Return [X, Y] of the center of cell containing provided text 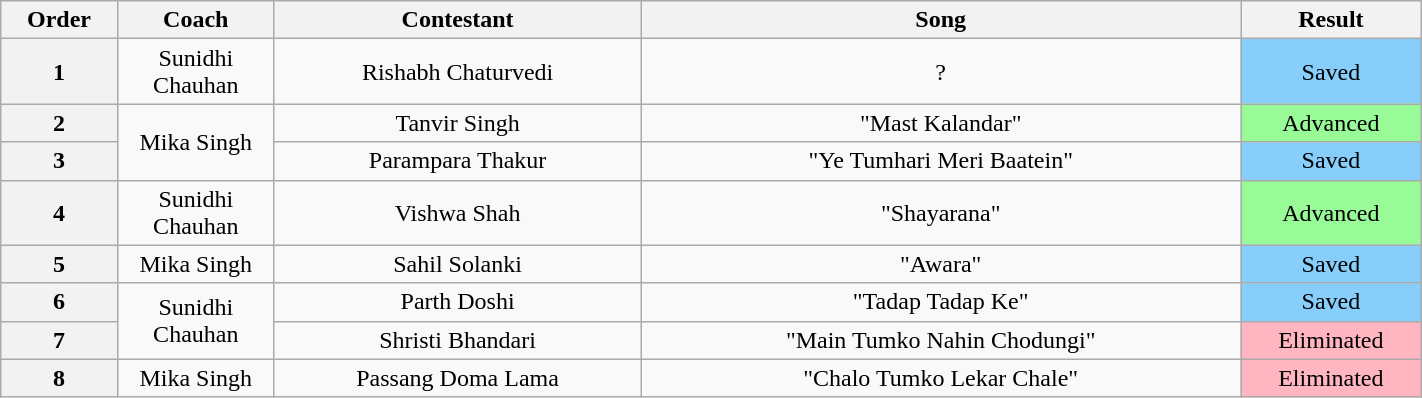
Rishabh Chaturvedi [458, 72]
"Awara" [941, 264]
Contestant [458, 20]
"Chalo Tumko Lekar Chale" [941, 378]
Shristi Bhandari [458, 340]
Song [941, 20]
4 [60, 212]
"Main Tumko Nahin Chodungi" [941, 340]
6 [60, 302]
Tanvir Singh [458, 123]
"Mast Kalandar" [941, 123]
Order [60, 20]
8 [60, 378]
"Ye Tumhari Meri Baatein" [941, 161]
? [941, 72]
5 [60, 264]
3 [60, 161]
Passang Doma Lama [458, 378]
"Tadap Tadap Ke" [941, 302]
Parampara Thakur [458, 161]
Vishwa Shah [458, 212]
1 [60, 72]
2 [60, 123]
7 [60, 340]
Result [1330, 20]
Parth Doshi [458, 302]
Coach [196, 20]
Sahil Solanki [458, 264]
"Shayarana" [941, 212]
